Output the [X, Y] coordinate of the center of the cell containing the given text.  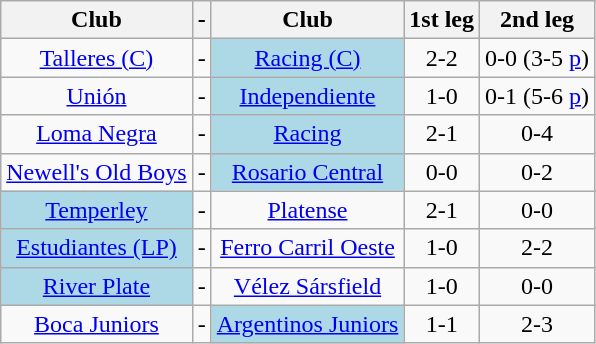
0-0 (3-5 p) [538, 58]
Boca Juniors [96, 324]
Temperley [96, 210]
0-4 [538, 134]
Estudiantes (LP) [96, 248]
0-2 [538, 172]
Newell's Old Boys [96, 172]
Loma Negra [96, 134]
Argentinos Juniors [308, 324]
Racing [308, 134]
1st leg [442, 20]
Racing (C) [308, 58]
Vélez Sársfield [308, 286]
1-1 [442, 324]
Rosario Central [308, 172]
Unión [96, 96]
River Plate [96, 286]
Talleres (C) [96, 58]
2nd leg [538, 20]
Independiente [308, 96]
2-3 [538, 324]
Platense [308, 210]
0-1 (5-6 p) [538, 96]
Ferro Carril Oeste [308, 248]
